Output the [x, y] coordinate of the center of the cell containing the given text.  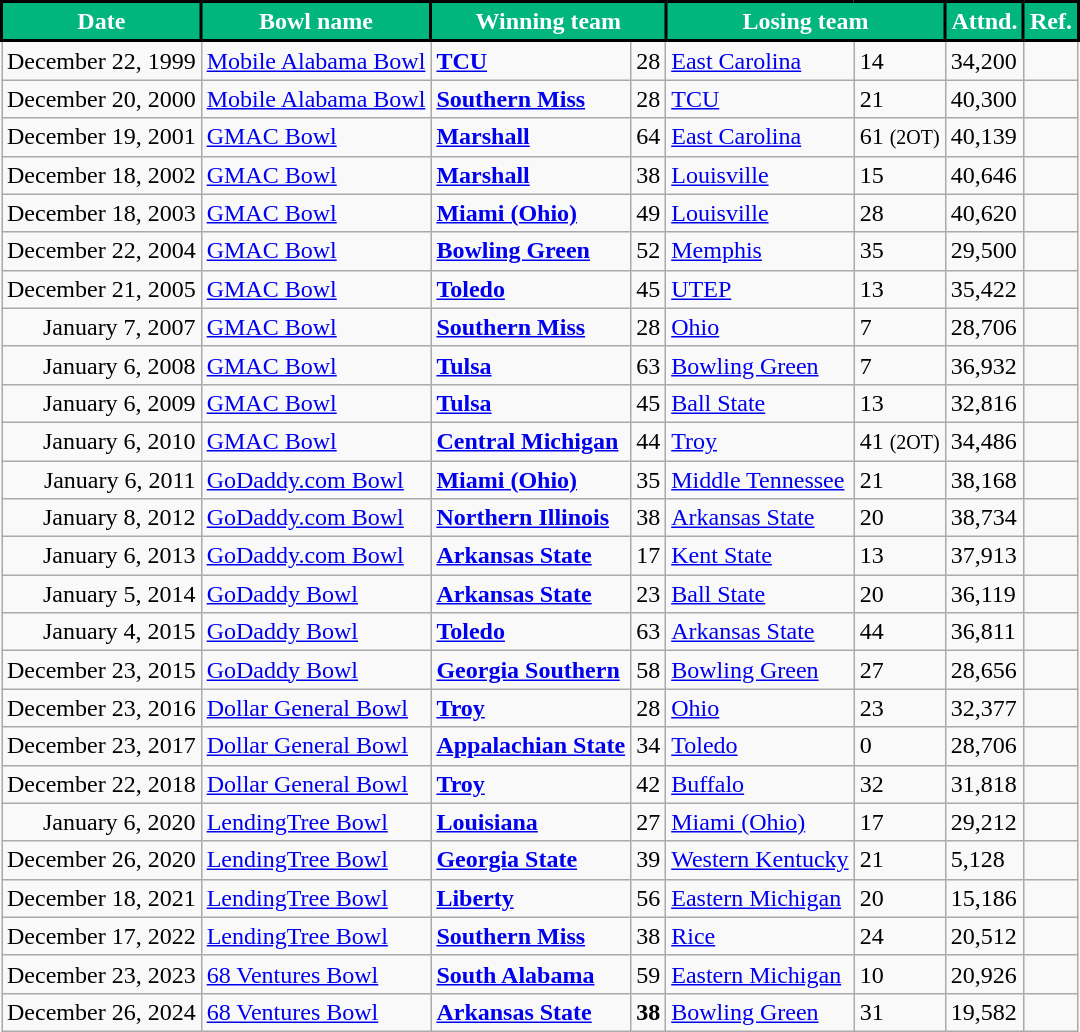
15 [900, 175]
December 18, 2021 [102, 898]
34 [648, 746]
Memphis [760, 251]
January 6, 2009 [102, 403]
South Alabama [531, 974]
Losing team [806, 22]
December 22, 2018 [102, 784]
January 5, 2014 [102, 594]
32,377 [984, 708]
49 [648, 213]
January 6, 2008 [102, 365]
40,300 [984, 99]
January 6, 2011 [102, 479]
36,811 [984, 632]
December 17, 2022 [102, 936]
Winning team [548, 22]
Central Michigan [531, 441]
20,926 [984, 974]
32,816 [984, 403]
December 23, 2016 [102, 708]
December 22, 1999 [102, 60]
24 [900, 936]
Georgia State [531, 860]
Rice [760, 936]
36,119 [984, 594]
5,128 [984, 860]
Middle Tennessee [760, 479]
January 8, 2012 [102, 518]
Date [102, 22]
37,913 [984, 556]
52 [648, 251]
59 [648, 974]
32 [900, 784]
42 [648, 784]
December 21, 2005 [102, 289]
December 18, 2002 [102, 175]
Appalachian State [531, 746]
January 6, 2010 [102, 441]
Bowl name [316, 22]
29,500 [984, 251]
19,582 [984, 1012]
34,200 [984, 60]
Ref. [1052, 22]
15,186 [984, 898]
38,734 [984, 518]
10 [900, 974]
35,422 [984, 289]
December 26, 2024 [102, 1012]
December 26, 2020 [102, 860]
36,932 [984, 365]
January 7, 2007 [102, 327]
Buffalo [760, 784]
34,486 [984, 441]
61 (2OT) [900, 137]
38,168 [984, 479]
December 23, 2017 [102, 746]
Louisiana [531, 822]
Liberty [531, 898]
January 4, 2015 [102, 632]
December 19, 2001 [102, 137]
Western Kentucky [760, 860]
28,656 [984, 670]
20,512 [984, 936]
January 6, 2013 [102, 556]
40,139 [984, 137]
64 [648, 137]
40,646 [984, 175]
39 [648, 860]
29,212 [984, 822]
UTEP [760, 289]
58 [648, 670]
56 [648, 898]
Northern Illinois [531, 518]
January 6, 2020 [102, 822]
31,818 [984, 784]
Georgia Southern [531, 670]
14 [900, 60]
December 23, 2015 [102, 670]
December 18, 2003 [102, 213]
31 [900, 1012]
December 22, 2004 [102, 251]
41 (2OT) [900, 441]
December 23, 2023 [102, 974]
Attnd. [984, 22]
December 20, 2000 [102, 99]
0 [900, 746]
40,620 [984, 213]
Kent State [760, 556]
